Determine the [X, Y] coordinate at the center of the cell enclosing the given text.  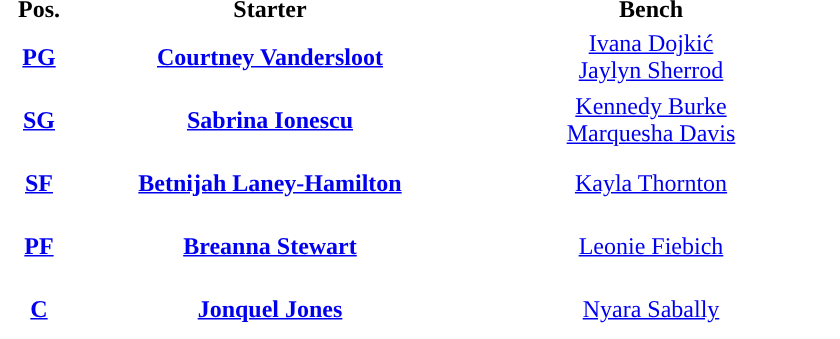
PF [39, 246]
Ivana DojkićJaylyn Sherrod [651, 57]
Sabrina Ionescu [270, 120]
SF [39, 183]
PG [39, 57]
Nyara Sabally [651, 309]
Jonquel Jones [270, 309]
Kennedy BurkeMarquesha Davis [651, 120]
Betnijah Laney-Hamilton [270, 183]
SG [39, 120]
Breanna Stewart [270, 246]
Kayla Thornton [651, 183]
Courtney Vandersloot [270, 57]
C [39, 309]
Leonie Fiebich [651, 246]
